From the cell containing the given text, extract its center point as [X, Y] coordinate. 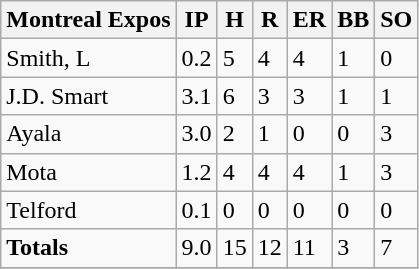
2 [234, 134]
3.0 [196, 134]
1.2 [196, 172]
3.1 [196, 96]
15 [234, 248]
5 [234, 58]
0.2 [196, 58]
6 [234, 96]
9.0 [196, 248]
Totals [88, 248]
0.1 [196, 210]
BB [354, 20]
J.D. Smart [88, 96]
ER [309, 20]
SO [396, 20]
IP [196, 20]
H [234, 20]
7 [396, 248]
R [270, 20]
Telford [88, 210]
Mota [88, 172]
12 [270, 248]
11 [309, 248]
Montreal Expos [88, 20]
Smith, L [88, 58]
Ayala [88, 134]
